Detect which cell encompasses the target text, then output its (X, Y) center coordinate. 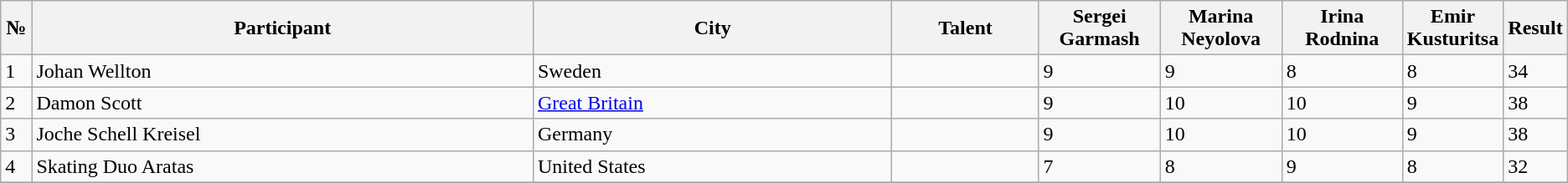
Marina Neyolova (1221, 28)
Joche Schell Kreisel (282, 135)
1 (17, 71)
Johan Wellton (282, 71)
Irina Rodnina (1342, 28)
Sweden (712, 71)
Result (1535, 28)
Great Britain (712, 103)
2 (17, 103)
Emir Kusturitsa (1452, 28)
Damon Scott (282, 103)
Skating Duo Aratas (282, 166)
United States (712, 166)
32 (1535, 166)
City (712, 28)
7 (1099, 166)
4 (17, 166)
Sergei Garmash (1099, 28)
Germany (712, 135)
3 (17, 135)
34 (1535, 71)
Talent (965, 28)
Participant (282, 28)
№ (17, 28)
